Search for the cell housing the specified text and yield its (x, y) center coordinate. 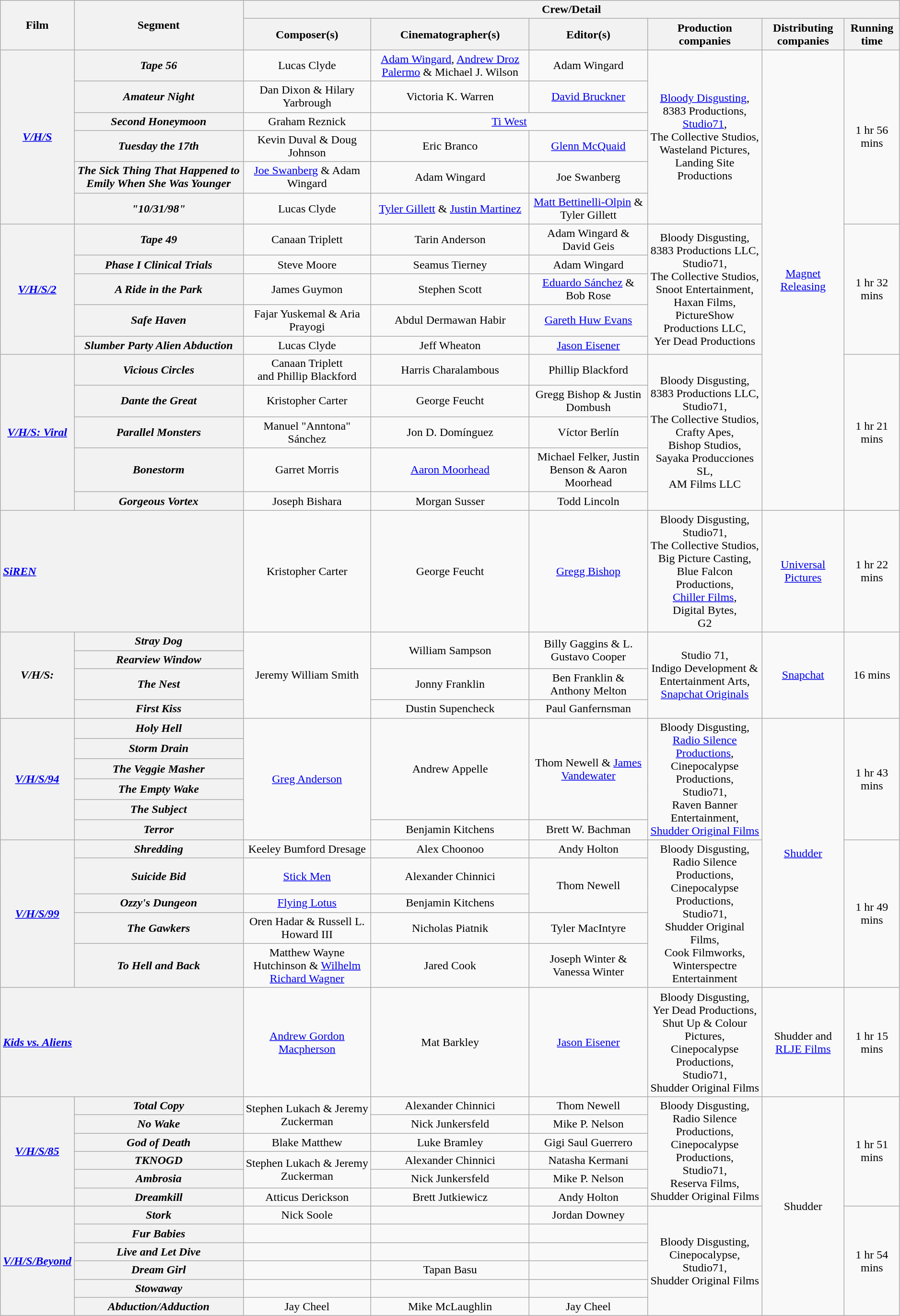
Flying Lotus (307, 903)
Abdul Dermawan Habir (450, 320)
Gregg Bishop & Justin Dombush (589, 401)
Canaan Triplett (307, 240)
Dream Girl (158, 1270)
Bloody Disgusting, Cinepocalypse, Studio71, Shudder Original Films (705, 1261)
Shudder and RLJE Films (803, 1042)
Jeff Wheaton (450, 345)
Natasha Kermani (589, 1161)
Tarin Anderson (450, 240)
A Ride in the Park (158, 289)
Canaan Triplett and Phillip Blackford (307, 370)
Gorgeous Vortex (158, 501)
Editor(s) (589, 35)
Fajar Yuskemal & Aria Prayogi (307, 320)
Tapan Basu (450, 1270)
Gigi Saul Guerrero (589, 1142)
Rearview Window (158, 659)
Keeley Bumford Dresage (307, 849)
1 hr 56 mins (872, 137)
Víctor Berlín (589, 433)
Composer(s) (307, 35)
Graham Reznick (307, 121)
Joe Swanberg & Adam Wingard (307, 177)
Storm Drain (158, 749)
Ozzy's Dungeon (158, 903)
No Wake (158, 1124)
Luke Bramley (450, 1142)
Todd Lincoln (589, 501)
16 mins (872, 675)
Fur Babies (158, 1234)
Bloody Disgusting, Yer Dead Productions, Shut Up & Colour Pictures, Cinepocalypse Productions, Studio71, Shudder Original Films (705, 1042)
Dustin Supencheck (450, 709)
Paul Ganfernsman (589, 709)
Bloody Disgusting, Studio71, The Collective Studios, Big Picture Casting, Blue Falcon Productions, Chiller Films, Digital Bytes, G2 (705, 571)
The Veggie Masher (158, 769)
David Bruckner (589, 97)
V/H/S/85 (37, 1151)
Tape 49 (158, 240)
Kids vs. Aliens (122, 1042)
Magnet Releasing (803, 280)
Dante the Great (158, 401)
Dreamkill (158, 1197)
Abduction/Adduction (158, 1306)
Adam Wingard, Andrew Droz Palermo & Michael J. Wilson (450, 65)
Tyler Gillett & Justin Martinez (450, 208)
TKNOGD (158, 1161)
Mat Barkley (450, 1042)
Harris Charalambous (450, 370)
1 hr 15 mins (872, 1042)
Jordan Downey (589, 1215)
Ben Franklin & Anthony Melton (589, 684)
Running time (872, 35)
Dan Dixon & Hilary Yarbrough (307, 97)
God of Death (158, 1142)
Atticus Derickson (307, 1197)
Bloody Disgusting, 8383 Productions LLC, Studio71, The Collective Studios, Crafty Apes, Bishop Studios, Sayaka Producciones SL, AM Films LLC (705, 433)
Manuel "Anntona" Sánchez (307, 433)
Steve Moore (307, 264)
Oren Hadar & Russell L. Howard III (307, 928)
Stray Dog (158, 641)
Suicide Bid (158, 876)
Blake Matthew (307, 1142)
Joe Swanberg (589, 177)
Ambrosia (158, 1179)
Crew/Detail (572, 10)
The Gawkers (158, 928)
Terror (158, 830)
1 hr 21 mins (872, 433)
Cinematographer(s) (450, 35)
Stowaway (158, 1288)
To Hell and Back (158, 965)
Adam Wingard & David Geis (589, 240)
Alex Choonoo (450, 849)
Gregg Bishop (589, 571)
The Sick Thing That Happened to Emily When She Was Younger (158, 177)
Brett W. Bachman (589, 830)
Billy Gaggins & L. Gustavo Cooper (589, 650)
V/H/S: (37, 675)
Amateur Night (158, 97)
Thom Newell & James Vandewater (589, 769)
Phillip Blackford (589, 370)
Film (37, 25)
Phase I Clinical Trials (158, 264)
V/H/S/2 (37, 289)
V/H/S: Viral (37, 433)
V/H/S/99 (37, 914)
1 hr 32 mins (872, 289)
Vicious Circles (158, 370)
Tape 56 (158, 65)
Nick Soole (307, 1215)
Second Honeymoon (158, 121)
James Guymon (307, 289)
Jeremy William Smith (307, 675)
V/H/S/94 (37, 779)
Brett Jutkiewicz (450, 1197)
Matt Bettinelli-Olpin & Tyler Gillett (589, 208)
Victoria K. Warren (450, 97)
Matthew Wayne Hutchinson & Wilhelm Richard Wagner (307, 965)
Gareth Huw Evans (589, 320)
Eduardo Sánchez & Bob Rose (589, 289)
Andrew Gordon Macpherson (307, 1042)
1 hr 51 mins (872, 1151)
Live and Let Dive (158, 1252)
Parallel Monsters (158, 433)
1 hr 43 mins (872, 779)
The Nest (158, 684)
Production companies (705, 35)
Slumber Party Alien Abduction (158, 345)
Seamus Tierney (450, 264)
1 hr 22 mins (872, 571)
Bloody Disgusting, 8383 Productions, Studio71, The Collective Studios, Wasteland Pictures, Landing Site Productions (705, 137)
V/H/S/Beyond (37, 1261)
1 hr 54 mins (872, 1261)
Morgan Susser (450, 501)
V/H/S (37, 137)
Safe Haven (158, 320)
Jared Cook (450, 965)
Bloody Disgusting, Radio Silence Productions, Cinepocalypse Productions, Studio71, Raven Banner Entertainment, Shudder Original Films (705, 779)
Ti West (509, 121)
1 hr 49 mins (872, 914)
Tyler MacIntyre (589, 928)
Total Copy (158, 1105)
Andrew Appelle (450, 769)
William Sampson (450, 650)
Eric Branco (450, 146)
Tuesday the 17th (158, 146)
Snapchat (803, 675)
The Subject (158, 809)
Distributing companies (803, 35)
Stick Men (307, 876)
First Kiss (158, 709)
Michael Felker, Justin Benson & Aaron Moorhead (589, 470)
Jon D. Domínguez (450, 433)
Holy Hell (158, 728)
Mike McLaughlin (450, 1306)
"10/31/98" (158, 208)
Jonny Franklin (450, 684)
Aaron Moorhead (450, 470)
Greg Anderson (307, 779)
Studio 71, Indigo Development & Entertainment Arts, Snapchat Originals (705, 675)
Segment (158, 25)
Stork (158, 1215)
Stephen Scott (450, 289)
Joseph Winter & Vanessa Winter (589, 965)
Shredding (158, 849)
Garret Morris (307, 470)
Bonestorm (158, 470)
Nicholas Piatnik (450, 928)
The Empty Wake (158, 789)
SiREN (122, 571)
Kevin Duval & Doug Johnson (307, 146)
Joseph Bishara (307, 501)
Bloody Disgusting, Radio Silence Productions, Cinepocalypse Productions, Studio71, Reserva Films, Shudder Original Films (705, 1151)
Universal Pictures (803, 571)
Glenn McQuaid (589, 146)
